Search for the cell housing the specified text and yield its [x, y] center coordinate. 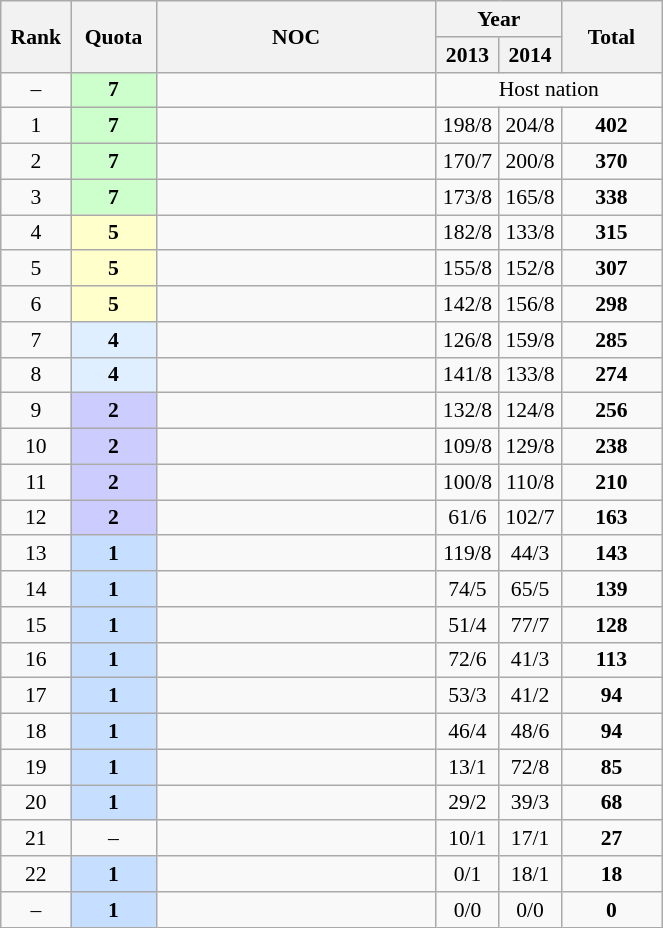
8 [36, 375]
274 [611, 375]
15 [36, 625]
402 [611, 126]
6 [36, 304]
142/8 [468, 304]
152/8 [530, 269]
173/8 [468, 197]
10 [36, 447]
21 [36, 839]
Year [498, 19]
Host nation [548, 90]
72/6 [468, 660]
14 [36, 589]
NOC [296, 36]
51/4 [468, 625]
338 [611, 197]
39/3 [530, 803]
85 [611, 767]
68 [611, 803]
41/2 [530, 696]
141/8 [468, 375]
307 [611, 269]
46/4 [468, 732]
10/1 [468, 839]
132/8 [468, 411]
238 [611, 447]
41/3 [530, 660]
61/6 [468, 518]
182/8 [468, 233]
Rank [36, 36]
18/1 [530, 874]
370 [611, 162]
77/7 [530, 625]
126/8 [468, 340]
198/8 [468, 126]
285 [611, 340]
2014 [530, 55]
159/8 [530, 340]
200/8 [530, 162]
156/8 [530, 304]
298 [611, 304]
74/5 [468, 589]
13 [36, 554]
11 [36, 482]
72/8 [530, 767]
102/7 [530, 518]
143 [611, 554]
17 [36, 696]
22 [36, 874]
256 [611, 411]
44/3 [530, 554]
16 [36, 660]
315 [611, 233]
204/8 [530, 126]
119/8 [468, 554]
27 [611, 839]
Quota [114, 36]
155/8 [468, 269]
165/8 [530, 197]
2013 [468, 55]
0 [611, 910]
65/5 [530, 589]
163 [611, 518]
13/1 [468, 767]
Total [611, 36]
124/8 [530, 411]
48/6 [530, 732]
113 [611, 660]
3 [36, 197]
9 [36, 411]
170/7 [468, 162]
139 [611, 589]
0/1 [468, 874]
12 [36, 518]
29/2 [468, 803]
129/8 [530, 447]
210 [611, 482]
110/8 [530, 482]
19 [36, 767]
17/1 [530, 839]
128 [611, 625]
109/8 [468, 447]
53/3 [468, 696]
100/8 [468, 482]
20 [36, 803]
